Locate the cell with the specified text and output its [X, Y] center coordinate. 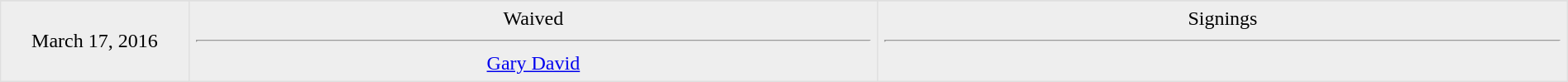
WaivedGary David [533, 41]
March 17, 2016 [94, 41]
Signings [1223, 41]
